Determine the [x, y] coordinate at the center of the cell enclosing the given text.  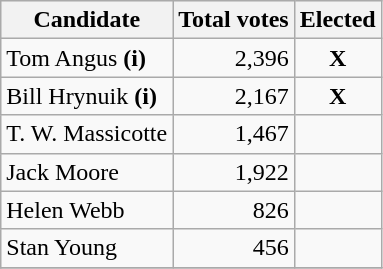
826 [234, 210]
Total votes [234, 20]
Elected [338, 20]
456 [234, 248]
1,922 [234, 172]
T. W. Massicotte [87, 134]
Bill Hrynuik (i) [87, 96]
Helen Webb [87, 210]
Candidate [87, 20]
2,167 [234, 96]
Stan Young [87, 248]
Jack Moore [87, 172]
2,396 [234, 58]
1,467 [234, 134]
Tom Angus (i) [87, 58]
